Scan for the cell matching the given text and deliver its (x, y) coordinate at center. 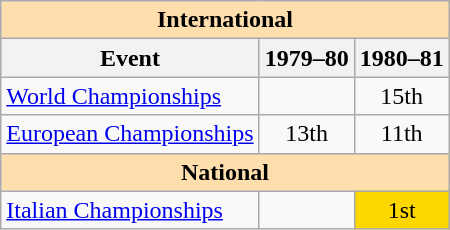
Italian Championships (130, 210)
World Championships (130, 96)
International (225, 20)
13th (306, 134)
1979–80 (306, 58)
Event (130, 58)
National (225, 172)
1980–81 (402, 58)
1st (402, 210)
European Championships (130, 134)
11th (402, 134)
15th (402, 96)
